Find where the given text appears and provide that cell's center as [X, Y] coordinate. 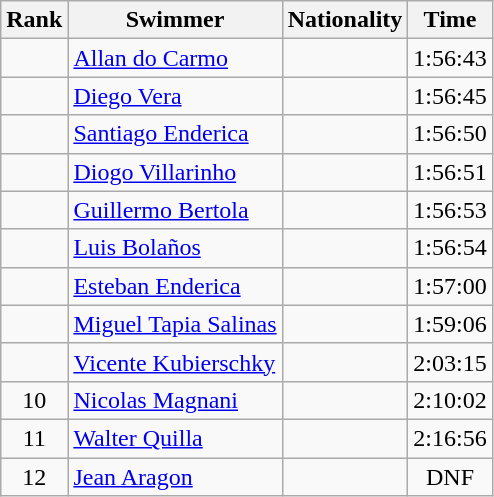
Diogo Villarinho [175, 172]
2:03:15 [450, 362]
Diego Vera [175, 96]
1:56:45 [450, 96]
Allan do Carmo [175, 58]
Walter Quilla [175, 438]
Jean Aragon [175, 477]
1:56:54 [450, 248]
Time [450, 20]
2:16:56 [450, 438]
Nationality [345, 20]
12 [34, 477]
Esteban Enderica [175, 286]
11 [34, 438]
1:56:51 [450, 172]
10 [34, 400]
Guillermo Bertola [175, 210]
Santiago Enderica [175, 134]
Luis Bolaños [175, 248]
Miguel Tapia Salinas [175, 324]
Vicente Kubierschky [175, 362]
Rank [34, 20]
1:59:06 [450, 324]
2:10:02 [450, 400]
DNF [450, 477]
1:56:53 [450, 210]
1:56:50 [450, 134]
1:57:00 [450, 286]
1:56:43 [450, 58]
Swimmer [175, 20]
Nicolas Magnani [175, 400]
